Detect which cell encompasses the target text, then output its [X, Y] center coordinate. 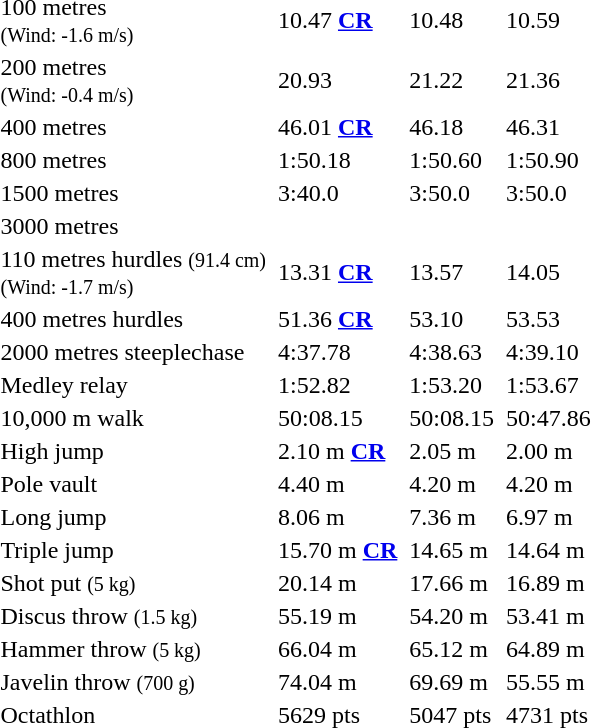
13.57 [452, 272]
3:40.0 [337, 193]
7.36 m [452, 517]
1:53.20 [452, 385]
4.20 m [452, 484]
2.10 m CR [337, 451]
15.70 m CR [337, 550]
4:37.78 [337, 352]
3:50.0 [452, 193]
14.65 m [452, 550]
4.40 m [337, 484]
8.06 m [337, 517]
51.36 CR [337, 319]
46.01 CR [337, 127]
17.66 m [452, 583]
53.10 [452, 319]
54.20 m [452, 616]
1:52.82 [337, 385]
13.31 CR [337, 272]
74.04 m [337, 682]
55.19 m [337, 616]
46.18 [452, 127]
1:50.60 [452, 160]
4:38.63 [452, 352]
20.93 [337, 80]
2.05 m [452, 451]
1:50.18 [337, 160]
21.22 [452, 80]
65.12 m [452, 649]
69.69 m [452, 682]
66.04 m [337, 649]
20.14 m [337, 583]
